Identify which cell holds the provided text, then report its (X, Y) central coordinate. 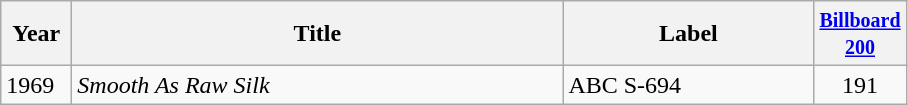
Year (36, 34)
Label (688, 34)
Smooth As Raw Silk (318, 85)
191 (860, 85)
Billboard200 (860, 34)
1969 (36, 85)
ABC S-694 (688, 85)
Title (318, 34)
